Locate the cell with the specified text and output its [X, Y] center coordinate. 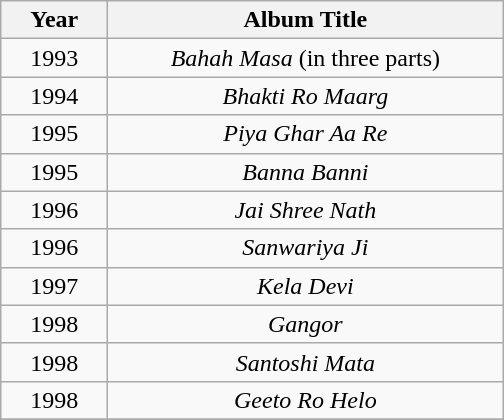
Geeto Ro Helo [306, 400]
1993 [54, 58]
Piya Ghar Aa Re [306, 134]
Year [54, 20]
Gangor [306, 324]
Bhakti Ro Maarg [306, 96]
Santoshi Mata [306, 362]
Banna Banni [306, 172]
Jai Shree Nath [306, 210]
Kela Devi [306, 286]
Sanwariya Ji [306, 248]
Album Title [306, 20]
1994 [54, 96]
1997 [54, 286]
Bahah Masa (in three parts) [306, 58]
